Return the (X, Y) coordinate for the center point of the cell that contains the specified text.  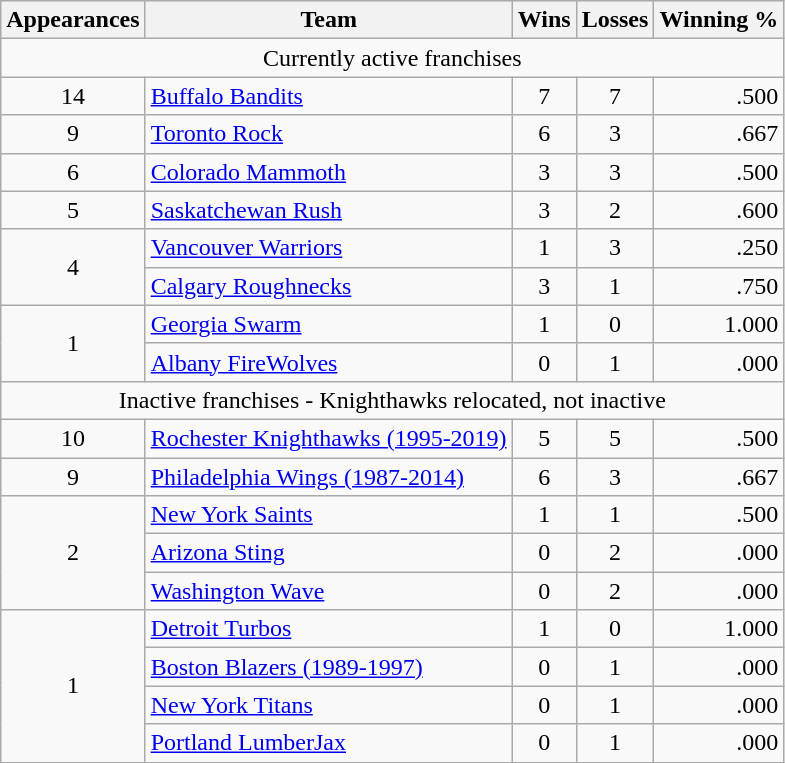
New York Saints (328, 515)
4 (73, 267)
Vancouver Warriors (328, 248)
Buffalo Bandits (328, 96)
Losses (615, 20)
Washington Wave (328, 591)
.750 (719, 286)
Boston Blazers (1989-1997) (328, 667)
Winning % (719, 20)
Team (328, 20)
Inactive franchises - Knighthawks relocated, not inactive (392, 400)
Detroit Turbos (328, 629)
14 (73, 96)
Toronto Rock (328, 134)
Saskatchewan Rush (328, 210)
Portland LumberJax (328, 743)
Appearances (73, 20)
Rochester Knighthawks (1995-2019) (328, 438)
Currently active franchises (392, 58)
Wins (544, 20)
Albany FireWolves (328, 362)
Colorado Mammoth (328, 172)
Philadelphia Wings (1987-2014) (328, 477)
.250 (719, 248)
.600 (719, 210)
Arizona Sting (328, 553)
10 (73, 438)
New York Titans (328, 705)
Georgia Swarm (328, 324)
Calgary Roughnecks (328, 286)
